Detect which cell encompasses the target text, then output its [X, Y] center coordinate. 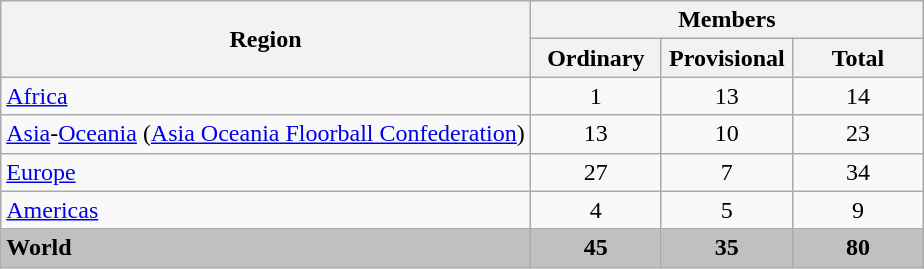
34 [858, 172]
1 [596, 96]
9 [858, 210]
Ordinary [596, 58]
Africa [266, 96]
14 [858, 96]
23 [858, 134]
10 [726, 134]
27 [596, 172]
World [266, 248]
Asia-Oceania (Asia Oceania Floorball Confederation) [266, 134]
4 [596, 210]
Region [266, 39]
Provisional [726, 58]
Americas [266, 210]
35 [726, 248]
Total [858, 58]
Members [726, 20]
Europe [266, 172]
80 [858, 248]
5 [726, 210]
7 [726, 172]
45 [596, 248]
